Return (x, y) of the center of cell containing provided text 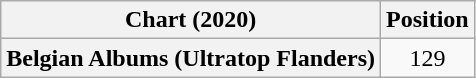
Position (428, 20)
129 (428, 58)
Belgian Albums (Ultratop Flanders) (191, 58)
Chart (2020) (191, 20)
